Locate the cell with the specified text and output its [X, Y] center coordinate. 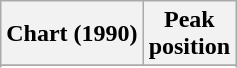
Chart (1990) [72, 34]
Peakposition [189, 34]
